Output the [X, Y] coordinate of the center of the cell containing the given text.  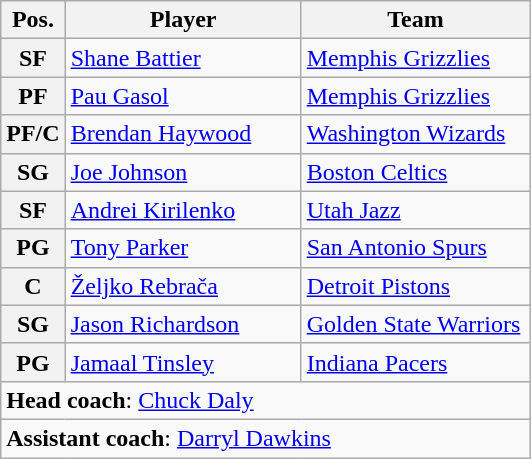
Pos. [33, 20]
Brendan Haywood [183, 134]
Detroit Pistons [416, 286]
Jamaal Tinsley [183, 362]
Golden State Warriors [416, 324]
Utah Jazz [416, 210]
Head coach: Chuck Daly [266, 400]
PF [33, 96]
Pau Gasol [183, 96]
C [33, 286]
Washington Wizards [416, 134]
San Antonio Spurs [416, 248]
Andrei Kirilenko [183, 210]
Indiana Pacers [416, 362]
Team [416, 20]
Boston Celtics [416, 172]
Shane Battier [183, 58]
Joe Johnson [183, 172]
Tony Parker [183, 248]
Jason Richardson [183, 324]
Player [183, 20]
PF/C [33, 134]
Željko Rebrača [183, 286]
Assistant coach: Darryl Dawkins [266, 438]
